Search for the cell housing the specified text and yield its [X, Y] center coordinate. 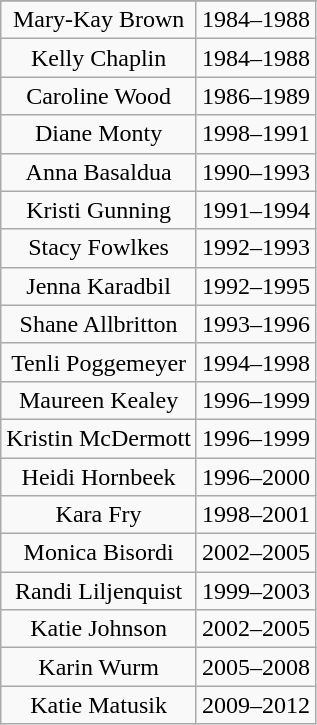
Tenli Poggemeyer [99, 362]
1996–2000 [256, 477]
1993–1996 [256, 324]
2005–2008 [256, 667]
1998–1991 [256, 134]
Shane Allbritton [99, 324]
Diane Monty [99, 134]
Mary-Kay Brown [99, 20]
1986–1989 [256, 96]
Monica Bisordi [99, 553]
Maureen Kealey [99, 400]
Randi Liljenquist [99, 591]
Katie Matusik [99, 705]
1992–1993 [256, 248]
Kristi Gunning [99, 210]
1991–1994 [256, 210]
Kelly Chaplin [99, 58]
Kristin McDermott [99, 438]
1994–1998 [256, 362]
Jenna Karadbil [99, 286]
1998–2001 [256, 515]
Heidi Hornbeek [99, 477]
Katie Johnson [99, 629]
1990–1993 [256, 172]
1992–1995 [256, 286]
Karin Wurm [99, 667]
Kara Fry [99, 515]
1999–2003 [256, 591]
Stacy Fowlkes [99, 248]
Caroline Wood [99, 96]
Anna Basaldua [99, 172]
2009–2012 [256, 705]
